Identify which cell holds the provided text, then report its [x, y] central coordinate. 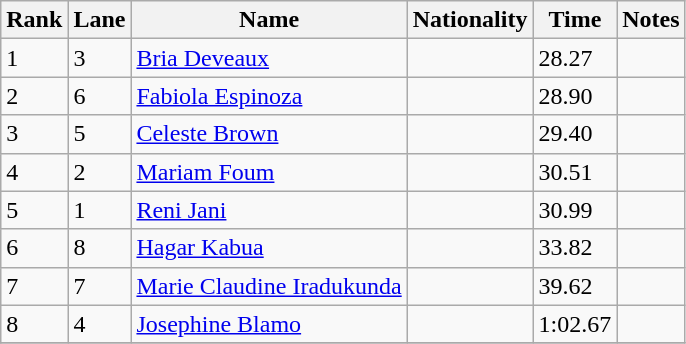
1:02.67 [575, 324]
30.99 [575, 210]
Josephine Blamo [269, 324]
Fabiola Espinoza [269, 96]
33.82 [575, 248]
Nationality [470, 20]
Marie Claudine Iradukunda [269, 286]
Reni Jani [269, 210]
28.27 [575, 58]
28.90 [575, 96]
Rank [34, 20]
29.40 [575, 134]
Time [575, 20]
Hagar Kabua [269, 248]
39.62 [575, 286]
Mariam Foum [269, 172]
Celeste Brown [269, 134]
Name [269, 20]
Notes [651, 20]
Bria Deveaux [269, 58]
30.51 [575, 172]
Lane [100, 20]
